Return the [X, Y] coordinate for the center point of the cell that contains the specified text.  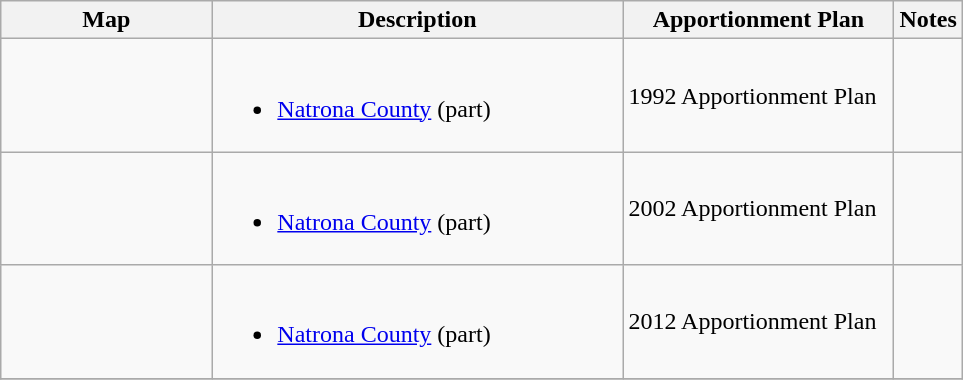
Apportionment Plan [758, 20]
2002 Apportionment Plan [758, 208]
Description [418, 20]
2012 Apportionment Plan [758, 322]
Notes [928, 20]
Map [106, 20]
1992 Apportionment Plan [758, 96]
